From the cell containing the given text, extract its center point as [x, y] coordinate. 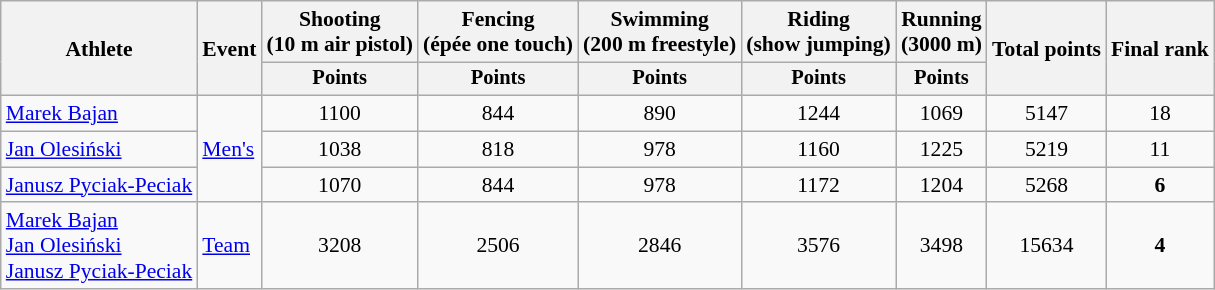
4 [1160, 246]
6 [1160, 185]
Riding(show jumping) [818, 32]
1100 [340, 114]
3498 [942, 246]
15634 [1046, 246]
Running(3000 m) [942, 32]
1038 [340, 150]
Jan Olesiński [100, 150]
Fencing(épée one touch) [498, 32]
1069 [942, 114]
2506 [498, 246]
Final rank [1160, 48]
Total points [1046, 48]
1204 [942, 185]
1225 [942, 150]
1070 [340, 185]
Athlete [100, 48]
11 [1160, 150]
Marek BajanJan OlesińskiJanusz Pyciak-Peciak [100, 246]
18 [1160, 114]
3208 [340, 246]
Marek Bajan [100, 114]
5147 [1046, 114]
890 [660, 114]
5268 [1046, 185]
2846 [660, 246]
1172 [818, 185]
Janusz Pyciak-Peciak [100, 185]
Men's [229, 150]
Swimming(200 m freestyle) [660, 32]
Event [229, 48]
5219 [1046, 150]
Team [229, 246]
3576 [818, 246]
Shooting(10 m air pistol) [340, 32]
1244 [818, 114]
818 [498, 150]
1160 [818, 150]
